From the cell containing the given text, extract its center point as (X, Y) coordinate. 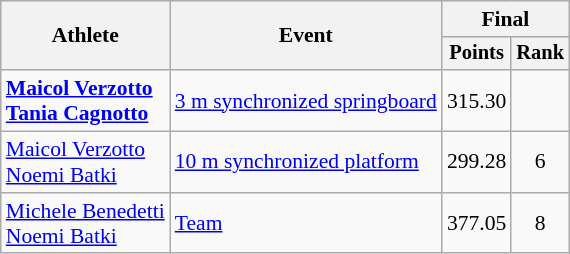
Maicol VerzottoNoemi Batki (86, 162)
6 (540, 162)
Event (306, 36)
315.30 (476, 100)
10 m synchronized platform (306, 162)
Athlete (86, 36)
Maicol VerzottoTania Cagnotto (86, 100)
Final (506, 19)
8 (540, 224)
377.05 (476, 224)
Rank (540, 54)
Team (306, 224)
Michele BenedettiNoemi Batki (86, 224)
299.28 (476, 162)
3 m synchronized springboard (306, 100)
Points (476, 54)
